Capture the cell that displays the provided text and extract its [X, Y] central coordinate. 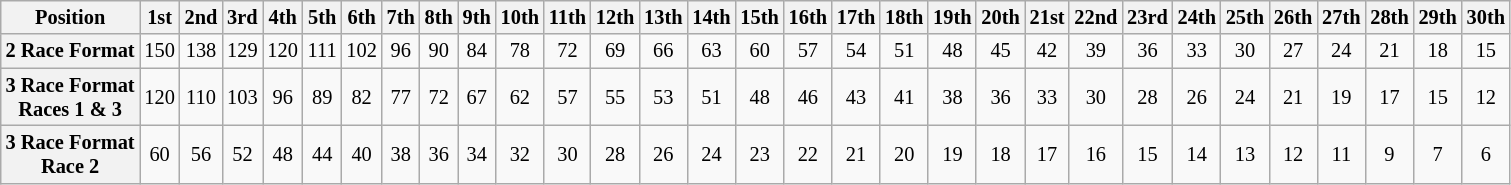
30th [1486, 17]
3 Race FormatRace 2 [70, 154]
41 [904, 97]
20th [1000, 17]
103 [242, 97]
111 [322, 51]
22nd [1096, 17]
32 [520, 154]
9th [477, 17]
27th [1341, 17]
22 [808, 154]
11th [568, 17]
43 [856, 97]
17th [856, 17]
12th [615, 17]
3rd [242, 17]
14th [711, 17]
16 [1096, 154]
25th [1245, 17]
62 [520, 97]
21st [1048, 17]
150 [160, 51]
9 [1389, 154]
Position [70, 17]
46 [808, 97]
2nd [202, 17]
29th [1438, 17]
11 [1341, 154]
53 [663, 97]
42 [1048, 51]
54 [856, 51]
14 [1197, 154]
5th [322, 17]
90 [439, 51]
138 [202, 51]
39 [1096, 51]
110 [202, 97]
40 [362, 154]
2 Race Format [70, 51]
129 [242, 51]
18th [904, 17]
55 [615, 97]
4th [283, 17]
78 [520, 51]
77 [401, 97]
7 [1438, 154]
13th [663, 17]
8th [439, 17]
23rd [1147, 17]
84 [477, 51]
82 [362, 97]
20 [904, 154]
102 [362, 51]
19th [952, 17]
67 [477, 97]
89 [322, 97]
16th [808, 17]
69 [615, 51]
23 [760, 154]
28th [1389, 17]
66 [663, 51]
34 [477, 154]
24th [1197, 17]
6 [1486, 154]
10th [520, 17]
44 [322, 154]
15th [760, 17]
1st [160, 17]
7th [401, 17]
52 [242, 154]
13 [1245, 154]
27 [1293, 51]
26th [1293, 17]
63 [711, 51]
45 [1000, 51]
3 Race FormatRaces 1 & 3 [70, 97]
56 [202, 154]
6th [362, 17]
